Extract the [x, y] coordinate from the center of the cell holding the provided text.  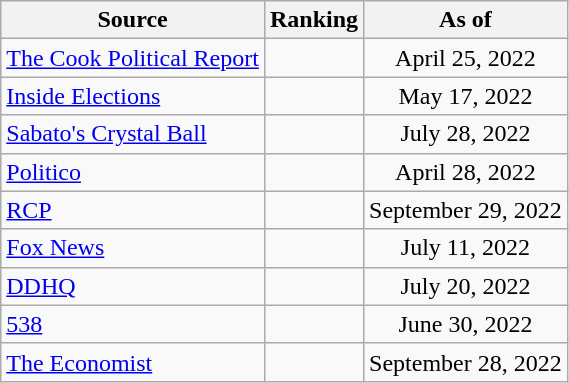
As of [466, 20]
The Economist [133, 362]
Fox News [133, 248]
RCP [133, 210]
Inside Elections [133, 96]
September 29, 2022 [466, 210]
DDHQ [133, 286]
June 30, 2022 [466, 324]
April 28, 2022 [466, 172]
Politico [133, 172]
July 20, 2022 [466, 286]
May 17, 2022 [466, 96]
July 28, 2022 [466, 134]
September 28, 2022 [466, 362]
Source [133, 20]
538 [133, 324]
April 25, 2022 [466, 58]
July 11, 2022 [466, 248]
Sabato's Crystal Ball [133, 134]
The Cook Political Report [133, 58]
Ranking [314, 20]
